From the cell containing the given text, extract its center point as (x, y) coordinate. 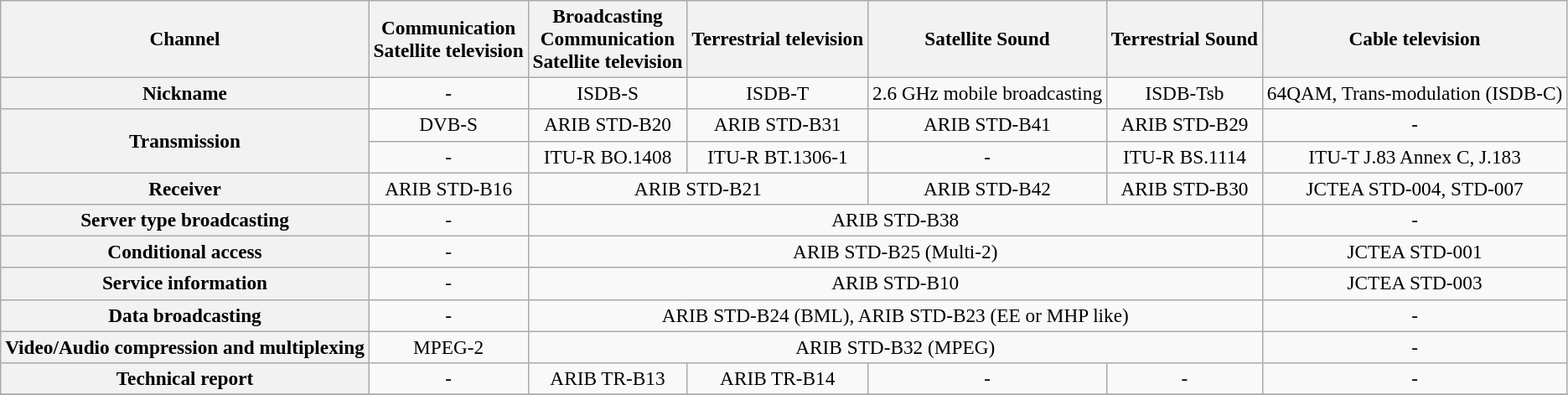
ISDB-T (778, 93)
ARIB STD-B41 (987, 125)
DVB-S (448, 125)
JCTEA STD-001 (1415, 252)
ARIB STD-B31 (778, 125)
ARIB STD-B16 (448, 188)
ARIB STD-B38 (895, 220)
ARIB STD-B29 (1184, 125)
Data broadcasting (184, 315)
ARIB STD-B24 (BML), ARIB STD-B23 (EE or MHP like) (895, 315)
MPEG-2 (448, 346)
ARIB TR-B13 (608, 378)
ITU-R BO.1408 (608, 157)
Service information (184, 283)
ISDB-S (608, 93)
Terrestrial Sound (1184, 39)
ARIB STD-B32 (MPEG) (895, 346)
ARIB STD-B10 (895, 283)
Technical report (184, 378)
Transmission (184, 141)
ARIB STD-B30 (1184, 188)
ARIB STD-B42 (987, 188)
CommunicationSatellite television (448, 39)
Terrestrial television (778, 39)
ARIB TR-B14 (778, 378)
Video/Audio compression and multiplexing (184, 346)
JCTEA STD-004, STD-007 (1415, 188)
2.6 GHz mobile broadcasting (987, 93)
ARIB STD-B21 (698, 188)
JCTEA STD-003 (1415, 283)
Receiver (184, 188)
Server type broadcasting (184, 220)
ITU-R BT.1306-1 (778, 157)
ARIB STD-B25 (Multi-2) (895, 252)
Nickname (184, 93)
64QAM, Trans-modulation (ISDB-C) (1415, 93)
Channel (184, 39)
BroadcastingCommunicationSatellite television (608, 39)
Conditional access (184, 252)
ITU-R BS.1114 (1184, 157)
Satellite Sound (987, 39)
ITU-T J.83 Annex C, J.183 (1415, 157)
Cable television (1415, 39)
ISDB-Tsb (1184, 93)
ARIB STD-B20 (608, 125)
